Locate the cell with the specified text and output its (X, Y) center coordinate. 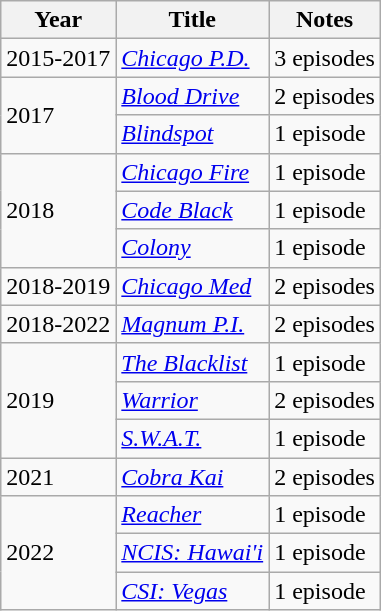
Title (192, 20)
3 episodes (325, 58)
Reacher (192, 515)
Blood Drive (192, 96)
Cobra Kai (192, 477)
The Blacklist (192, 362)
2021 (58, 477)
Chicago Fire (192, 172)
Chicago Med (192, 286)
Blindspot (192, 134)
Code Black (192, 210)
2018 (58, 210)
CSI: Vegas (192, 591)
2015-2017 (58, 58)
Chicago P.D. (192, 58)
Magnum P.I. (192, 324)
2018-2019 (58, 286)
Warrior (192, 400)
S.W.A.T. (192, 438)
Year (58, 20)
2022 (58, 553)
2018-2022 (58, 324)
Colony (192, 248)
2019 (58, 400)
2017 (58, 115)
NCIS: Hawai'i (192, 553)
Notes (325, 20)
